Find where the given text appears and provide that cell's center as [x, y] coordinate. 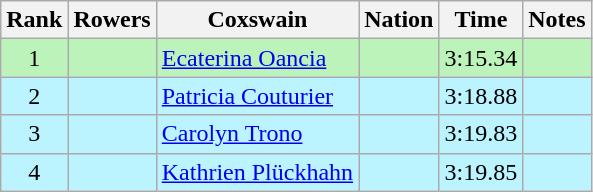
3:15.34 [481, 58]
3:18.88 [481, 96]
3:19.85 [481, 172]
Nation [399, 20]
3 [34, 134]
1 [34, 58]
Rowers [112, 20]
2 [34, 96]
4 [34, 172]
Carolyn Trono [257, 134]
Coxswain [257, 20]
Time [481, 20]
Patricia Couturier [257, 96]
Notes [557, 20]
Rank [34, 20]
3:19.83 [481, 134]
Ecaterina Oancia [257, 58]
Kathrien Plückhahn [257, 172]
